Return the [X, Y] coordinate for the center point of the cell that contains the specified text.  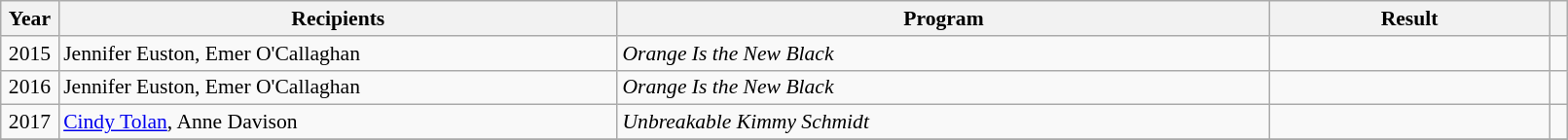
2015 [29, 53]
Recipients [338, 18]
2016 [29, 87]
Year [29, 18]
Result [1409, 18]
Cindy Tolan, Anne Davison [338, 122]
Program [943, 18]
Unbreakable Kimmy Schmidt [943, 122]
2017 [29, 122]
